From the cell containing the given text, extract its center point as (x, y) coordinate. 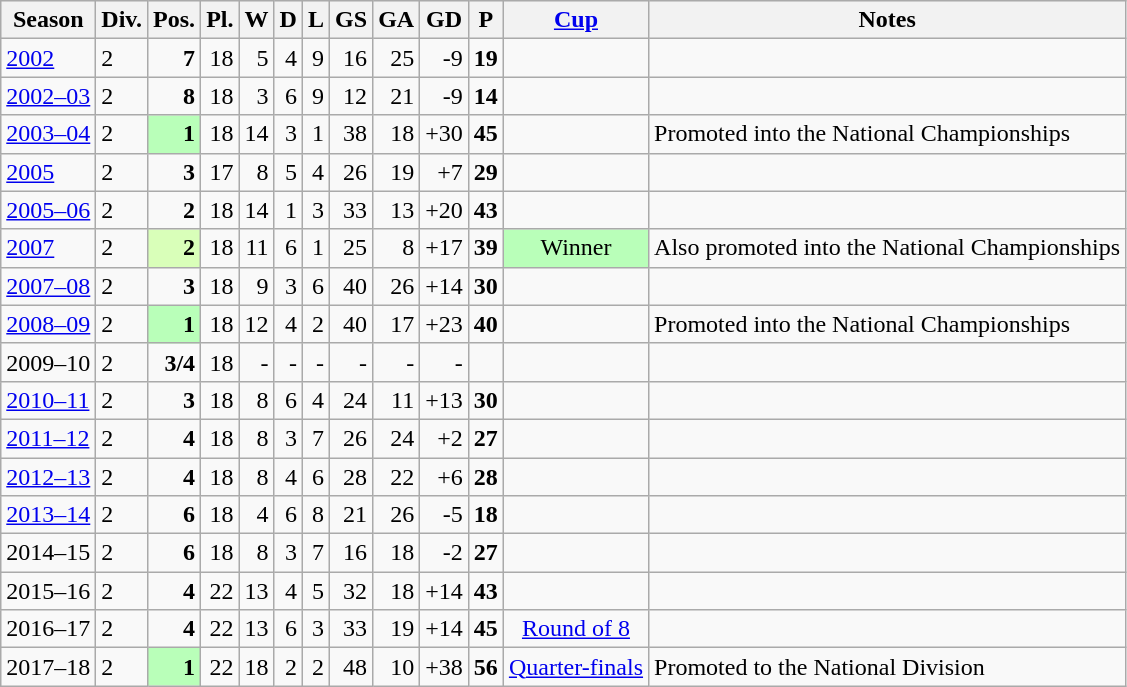
Season (48, 20)
P (486, 20)
+23 (444, 324)
+2 (444, 438)
Quarter-finals (576, 667)
+20 (444, 210)
W (256, 20)
32 (352, 591)
2012–13 (48, 477)
29 (486, 172)
2008–09 (48, 324)
Also promoted into the National Championships (888, 248)
L (316, 20)
2009–10 (48, 362)
+7 (444, 172)
D (288, 20)
GA (396, 20)
2007–08 (48, 286)
+13 (444, 400)
GD (444, 20)
2002–03 (48, 96)
2003–04 (48, 134)
Pl. (220, 20)
2010–11 (48, 400)
Winner (576, 248)
GS (352, 20)
56 (486, 667)
3/4 (174, 362)
-5 (444, 515)
2011–12 (48, 438)
39 (486, 248)
Pos. (174, 20)
Cup (576, 20)
+30 (444, 134)
2014–15 (48, 553)
Round of 8 (576, 629)
2005 (48, 172)
10 (396, 667)
+17 (444, 248)
Notes (888, 20)
+38 (444, 667)
+6 (444, 477)
2002 (48, 58)
48 (352, 667)
Promoted to the National Division (888, 667)
38 (352, 134)
Div. (122, 20)
2016–17 (48, 629)
2005–06 (48, 210)
2015–16 (48, 591)
-2 (444, 553)
2007 (48, 248)
2013–14 (48, 515)
2017–18 (48, 667)
